Find where the given text appears and provide that cell's center as (X, Y) coordinate. 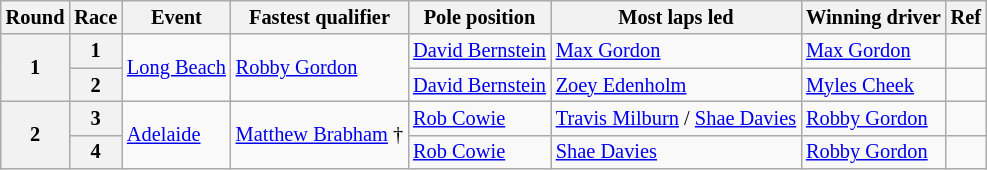
4 (96, 152)
Event (176, 17)
Race (96, 17)
Myles Cheek (874, 85)
Matthew Brabham † (320, 134)
3 (96, 118)
Zoey Edenholm (676, 85)
Round (36, 17)
Shae Davies (676, 152)
Travis Milburn / Shae Davies (676, 118)
Most laps led (676, 17)
Ref (966, 17)
Long Beach (176, 68)
Fastest qualifier (320, 17)
Pole position (480, 17)
Winning driver (874, 17)
Adelaide (176, 134)
